Determine the (X, Y) coordinate at the center of the cell enclosing the given text.  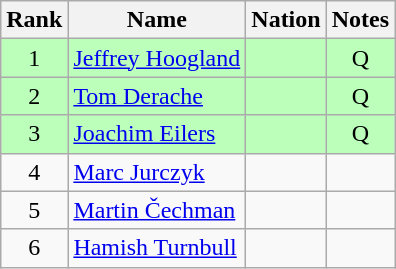
5 (34, 210)
3 (34, 134)
2 (34, 96)
Jeffrey Hoogland (157, 58)
Marc Jurczyk (157, 172)
Tom Derache (157, 96)
6 (34, 248)
Name (157, 20)
Nation (286, 20)
Martin Čechman (157, 210)
1 (34, 58)
4 (34, 172)
Hamish Turnbull (157, 248)
Notes (360, 20)
Rank (34, 20)
Joachim Eilers (157, 134)
